Return the (X, Y) coordinate for the center point of the cell that contains the specified text.  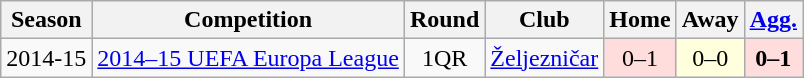
0–0 (710, 58)
Agg. (773, 20)
Season (46, 20)
Round (444, 20)
Željezničar (544, 58)
Away (710, 20)
2014-15 (46, 58)
1QR (444, 58)
Competition (248, 20)
Club (544, 20)
Home (640, 20)
2014–15 UEFA Europa League (248, 58)
